Scan for the cell matching the given text and deliver its (X, Y) coordinate at center. 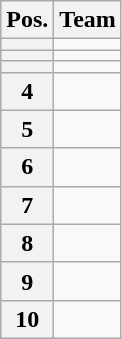
7 (28, 205)
Team (88, 20)
4 (28, 91)
6 (28, 167)
8 (28, 243)
10 (28, 319)
Pos. (28, 20)
9 (28, 281)
5 (28, 129)
